Scan for the cell matching the given text and deliver its (X, Y) coordinate at center. 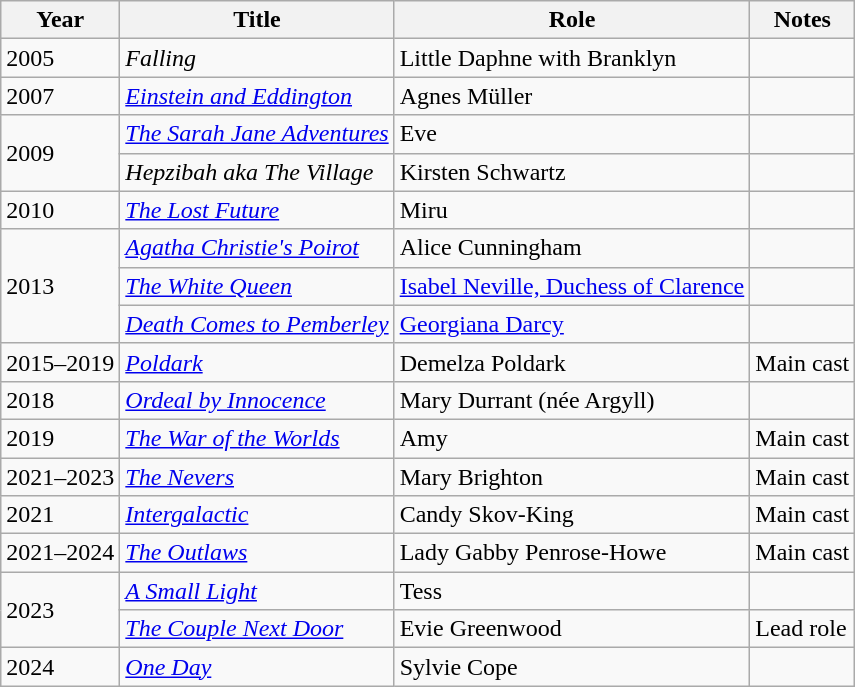
The Outlaws (257, 553)
Sylvie Cope (572, 667)
2024 (60, 667)
Title (257, 20)
Year (60, 20)
Amy (572, 438)
Death Comes to Pemberley (257, 324)
Lady Gabby Penrose-Howe (572, 553)
One Day (257, 667)
Little Daphne with Branklyn (572, 58)
2010 (60, 210)
2021–2023 (60, 477)
Eve (572, 134)
Intergalactic (257, 515)
2023 (60, 610)
The Sarah Jane Adventures (257, 134)
Agnes Müller (572, 96)
2021–2024 (60, 553)
Demelza Poldark (572, 362)
Mary Brighton (572, 477)
Hepzibah aka The Village (257, 172)
2007 (60, 96)
The War of the Worlds (257, 438)
Alice Cunningham (572, 248)
A Small Light (257, 591)
2005 (60, 58)
2018 (60, 400)
Notes (802, 20)
Agatha Christie's Poirot (257, 248)
Falling (257, 58)
Georgiana Darcy (572, 324)
The Couple Next Door (257, 629)
Kirsten Schwartz (572, 172)
2021 (60, 515)
2015–2019 (60, 362)
Lead role (802, 629)
2013 (60, 286)
Role (572, 20)
The Lost Future (257, 210)
Ordeal by Innocence (257, 400)
Poldark (257, 362)
Isabel Neville, Duchess of Clarence (572, 286)
The White Queen (257, 286)
Einstein and Eddington (257, 96)
2019 (60, 438)
Candy Skov-King (572, 515)
Evie Greenwood (572, 629)
Mary Durrant (née Argyll) (572, 400)
2009 (60, 153)
The Nevers (257, 477)
Tess (572, 591)
Miru (572, 210)
